For the text-containing cell, return its midpoint in (x, y) coordinate format. 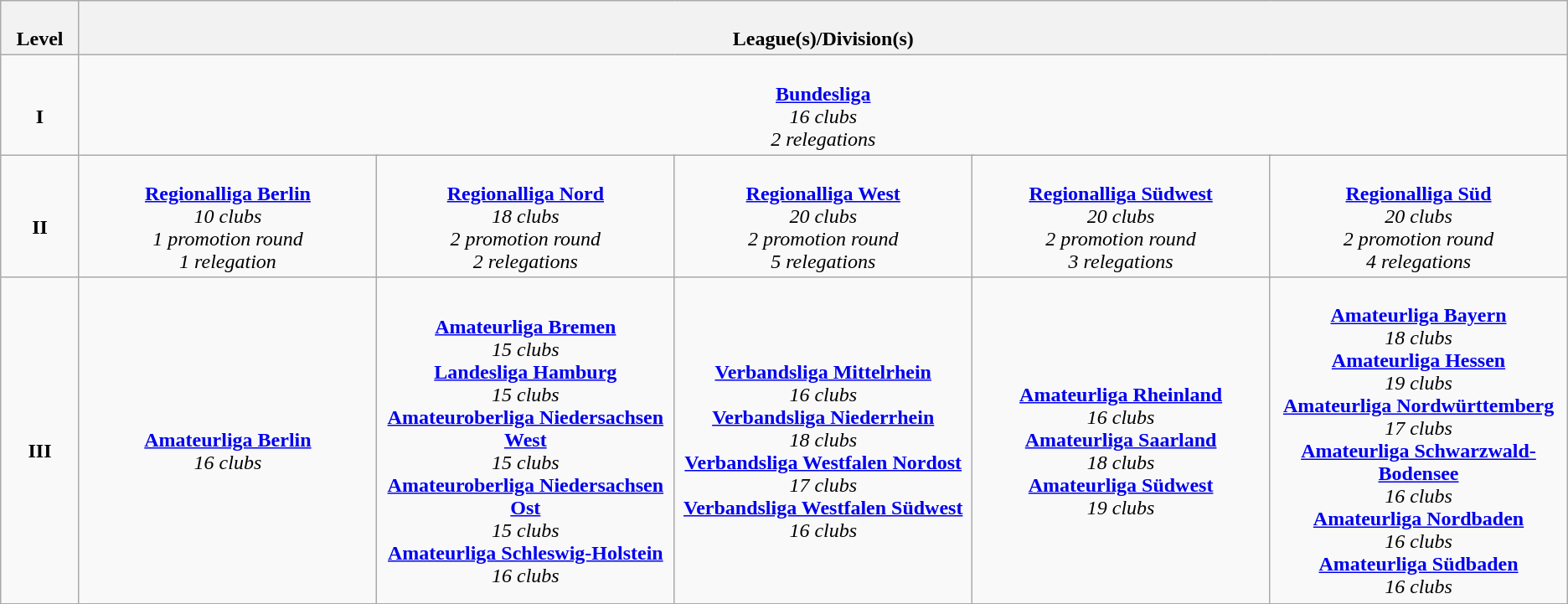
Regionalliga Süd 20 clubs 2 promotion round 4 relegations (1419, 216)
Level (40, 28)
Regionalliga Südwest 20 clubs 2 promotion round 3 relegations (1121, 216)
Regionalliga Nord 18 clubs 2 promotion round 2 relegations (526, 216)
Regionalliga West 20 clubs 2 promotion round 5 relegations (823, 216)
Amateurliga Berlin 16 clubs (228, 441)
Regionalliga Berlin 10 clubs 1 promotion round 1 relegation (228, 216)
Amateurliga Rheinland 16 clubs Amateurliga Saarland 18 clubs Amateurliga Südwest 19 clubs (1121, 441)
Verbandsliga Mittelrhein 16 clubs Verbandsliga Niederrhein 18 clubs Verbandsliga Westfalen Nordost 17 clubs Verbandsliga Westfalen Südwest 16 clubs (823, 441)
Bundesliga 16 clubs 2 relegations (823, 106)
League(s)/Division(s) (823, 28)
I (40, 106)
II (40, 216)
III (40, 441)
